Provide the [X, Y] coordinate of the cell's center where the given text is located.  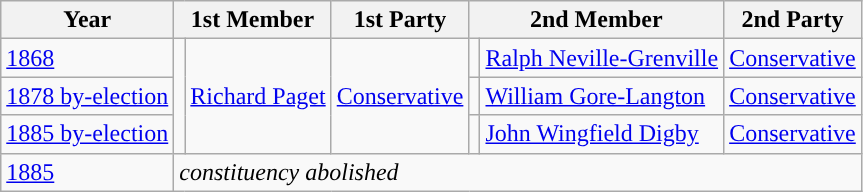
constituency abolished [518, 172]
John Wingfield Digby [602, 134]
Year [88, 20]
1885 [88, 172]
2nd Member [596, 20]
William Gore-Langton [602, 96]
1868 [88, 58]
2nd Party [793, 20]
1885 by-election [88, 134]
1878 by-election [88, 96]
Richard Paget [258, 96]
Ralph Neville-Grenville [602, 58]
1st Party [400, 20]
1st Member [252, 20]
